Scan for the cell matching the given text and deliver its [X, Y] coordinate at center. 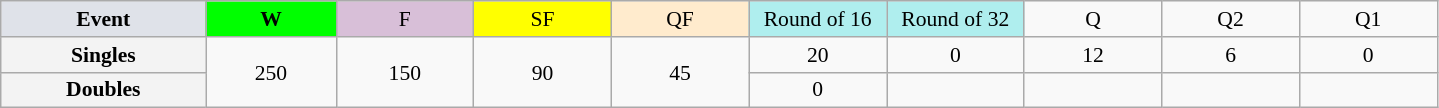
150 [405, 72]
12 [1093, 55]
SF [543, 19]
Event [104, 19]
Q1 [1368, 19]
W [271, 19]
250 [271, 72]
Round of 16 [818, 19]
Round of 32 [955, 19]
20 [818, 55]
Singles [104, 55]
F [405, 19]
45 [680, 72]
90 [543, 72]
Q2 [1231, 19]
Q [1093, 19]
QF [680, 19]
6 [1231, 55]
Doubles [104, 90]
